Output the [x, y] coordinate of the center of the cell containing the given text.  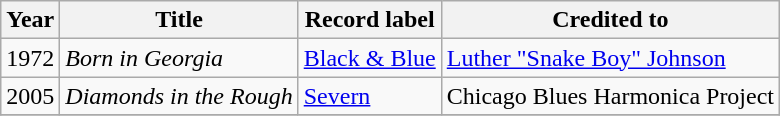
Born in Georgia [179, 58]
Year [30, 20]
Chicago Blues Harmonica Project [610, 96]
1972 [30, 58]
Diamonds in the Rough [179, 96]
2005 [30, 96]
Luther "Snake Boy" Johnson [610, 58]
Credited to [610, 20]
Black & Blue [370, 58]
Severn [370, 96]
Title [179, 20]
Record label [370, 20]
